Capture the cell that displays the provided text and extract its (x, y) central coordinate. 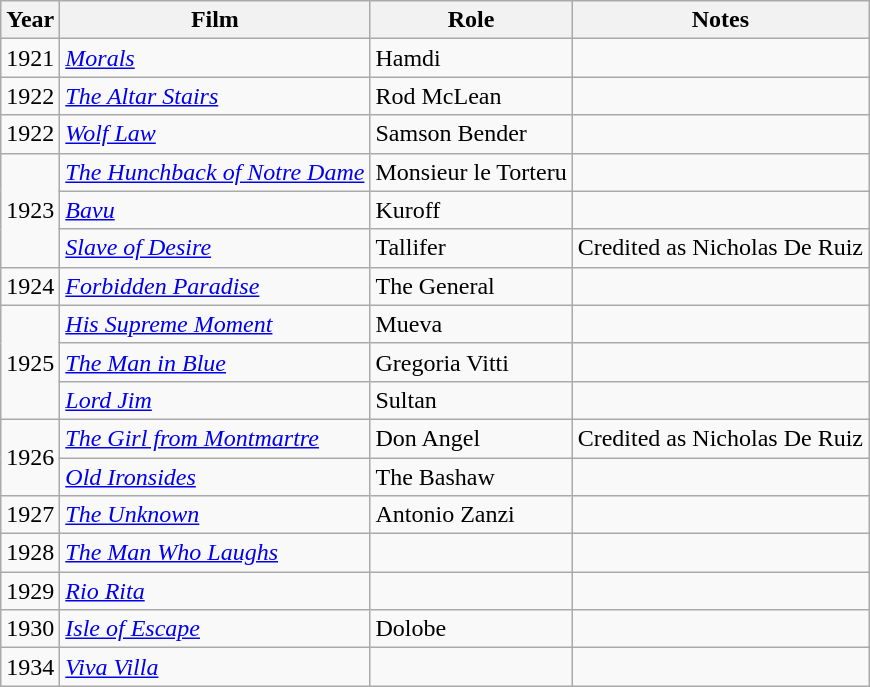
Rio Rita (215, 591)
1921 (30, 58)
Forbidden Paradise (215, 286)
1926 (30, 457)
Isle of Escape (215, 629)
Rod McLean (471, 96)
1929 (30, 591)
The Hunchback of Notre Dame (215, 172)
The Unknown (215, 515)
The Man Who Laughs (215, 553)
Morals (215, 58)
1930 (30, 629)
1927 (30, 515)
Antonio Zanzi (471, 515)
Don Angel (471, 438)
The Girl from Montmartre (215, 438)
1928 (30, 553)
1934 (30, 667)
Notes (720, 20)
Lord Jim (215, 400)
Viva Villa (215, 667)
His Supreme Moment (215, 324)
1925 (30, 362)
The Man in Blue (215, 362)
The Bashaw (471, 477)
Monsieur le Torteru (471, 172)
Role (471, 20)
Slave of Desire (215, 248)
The General (471, 286)
Kuroff (471, 210)
Old Ironsides (215, 477)
Hamdi (471, 58)
Samson Bender (471, 134)
Film (215, 20)
Mueva (471, 324)
Gregoria Vitti (471, 362)
Bavu (215, 210)
Year (30, 20)
Dolobe (471, 629)
1924 (30, 286)
Tallifer (471, 248)
The Altar Stairs (215, 96)
Wolf Law (215, 134)
Sultan (471, 400)
1923 (30, 210)
